Locate the cell with the specified text and output its (X, Y) center coordinate. 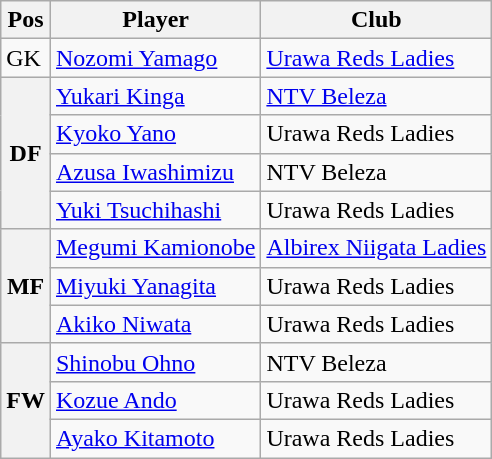
DF (26, 153)
Megumi Kamionobe (155, 248)
Player (155, 20)
Yuki Tsuchihashi (155, 210)
Albirex Niigata Ladies (376, 248)
Shinobu Ohno (155, 362)
Ayako Kitamoto (155, 438)
Kyoko Yano (155, 134)
Kozue Ando (155, 400)
Nozomi Yamago (155, 58)
FW (26, 400)
Azusa Iwashimizu (155, 172)
Yukari Kinga (155, 96)
GK (26, 58)
Pos (26, 20)
MF (26, 286)
Miyuki Yanagita (155, 286)
Akiko Niwata (155, 324)
Club (376, 20)
